Output the (x, y) coordinate of the center of the cell containing the given text.  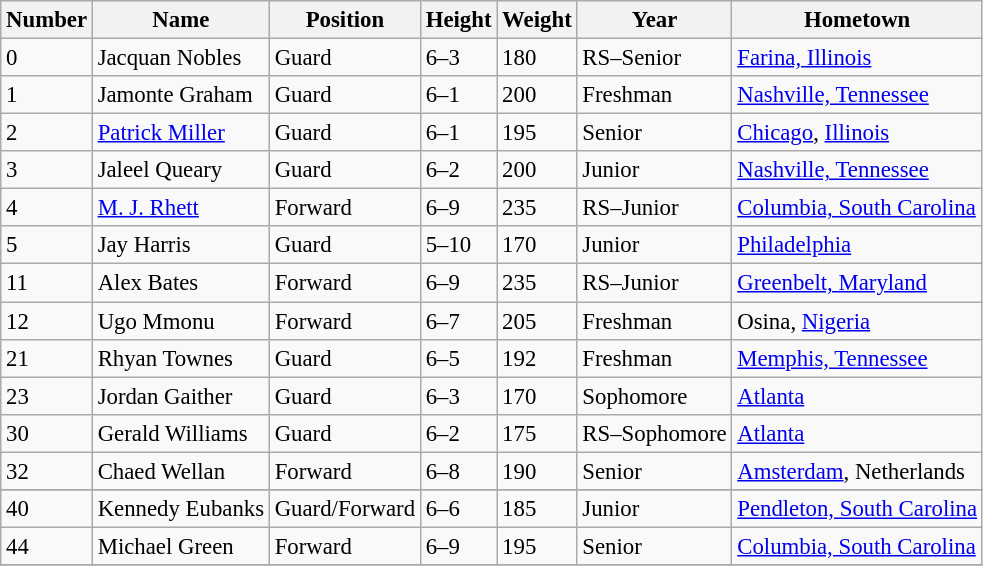
Farina, Illinois (857, 58)
Jamonte Graham (180, 95)
Patrick Miller (180, 133)
Year (654, 20)
Jay Harris (180, 245)
40 (47, 509)
6–7 (458, 321)
Rhyan Townes (180, 358)
Gerald Williams (180, 433)
Kennedy Eubanks (180, 509)
23 (47, 396)
Guard/Forward (344, 509)
0 (47, 58)
180 (537, 58)
Osina, Nigeria (857, 321)
3 (47, 170)
11 (47, 283)
Memphis, Tennessee (857, 358)
RS–Senior (654, 58)
44 (47, 546)
Jordan Gaither (180, 396)
Hometown (857, 20)
Number (47, 20)
Sophomore (654, 396)
32 (47, 471)
205 (537, 321)
Weight (537, 20)
21 (47, 358)
Chicago, Illinois (857, 133)
Amsterdam, Netherlands (857, 471)
5–10 (458, 245)
Jaleel Queary (180, 170)
Alex Bates (180, 283)
Greenbelt, Maryland (857, 283)
6–8 (458, 471)
M. J. Rhett (180, 208)
4 (47, 208)
RS–Sophomore (654, 433)
Position (344, 20)
2 (47, 133)
Ugo Mmonu (180, 321)
Michael Green (180, 546)
175 (537, 433)
Pendleton, South Carolina (857, 509)
190 (537, 471)
12 (47, 321)
185 (537, 509)
Height (458, 20)
Chaed Wellan (180, 471)
6–5 (458, 358)
1 (47, 95)
5 (47, 245)
30 (47, 433)
192 (537, 358)
Philadelphia (857, 245)
Jacquan Nobles (180, 58)
6–6 (458, 509)
Name (180, 20)
